For the text-containing cell, return its midpoint in [x, y] coordinate format. 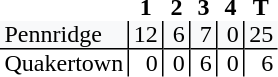
Pennridge [64, 35]
25 [261, 35]
Quakertown [64, 63]
7 [204, 35]
12 [145, 35]
